Provide the (X, Y) coordinate of the cell's center where the given text is located.  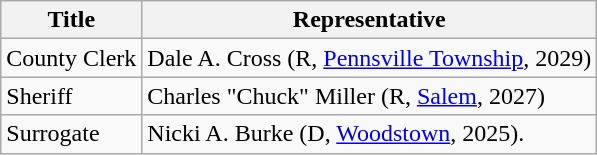
Charles "Chuck" Miller (R, Salem, 2027) (370, 96)
Title (72, 20)
Representative (370, 20)
Dale A. Cross (R, Pennsville Township, 2029) (370, 58)
Sheriff (72, 96)
Nicki A. Burke (D, Woodstown, 2025). (370, 134)
Surrogate (72, 134)
County Clerk (72, 58)
